Determine the (x, y) coordinate at the center of the cell enclosing the given text.  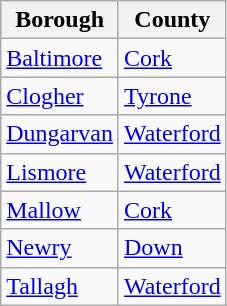
Borough (60, 20)
Down (172, 248)
Clogher (60, 96)
Mallow (60, 210)
Dungarvan (60, 134)
Tallagh (60, 286)
County (172, 20)
Lismore (60, 172)
Newry (60, 248)
Baltimore (60, 58)
Tyrone (172, 96)
